Detect which cell encompasses the target text, then output its (X, Y) center coordinate. 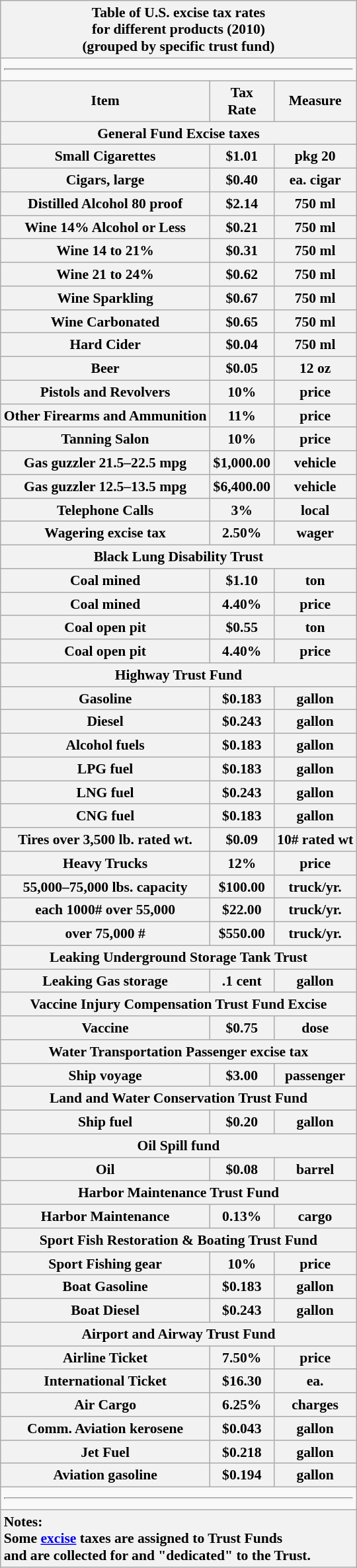
Jet Fuel (106, 1452)
Alcohol fuels (106, 745)
7.50% (242, 1358)
$2.14 (242, 204)
Other Firearms and Ammunition (106, 416)
CNG fuel (106, 816)
$0.65 (242, 321)
$1.10 (242, 580)
Water Transportation Passenger excise tax (178, 1052)
$0.194 (242, 1475)
Ship voyage (106, 1075)
barrel (315, 1169)
passenger (315, 1075)
$0.05 (242, 368)
Black Lung Disability Trust (178, 557)
$0.04 (242, 345)
$22.00 (242, 910)
$0.043 (242, 1429)
Air Cargo (106, 1405)
Airport and Airway Trust Fund (178, 1334)
.1 cent (242, 981)
Wine 14% Alcohol or Less (106, 227)
International Ticket (106, 1381)
Telephone Calls (106, 510)
Wine 14 to 21% (106, 251)
charges (315, 1405)
Airline Ticket (106, 1358)
Vaccine Injury Compensation Trust Fund Excise (178, 1004)
Sport Fishing gear (106, 1263)
Tanning Salon (106, 439)
$16.30 (242, 1381)
TaxRate (242, 100)
Hard Cider (106, 345)
Wagering excise tax (106, 533)
pkg 20 (315, 157)
10# rated wt (315, 840)
Beer (106, 368)
Leaking Underground Storage Tank Trust (178, 957)
Harbor Maintenance Trust Fund (178, 1193)
Item (106, 100)
Leaking Gas storage (106, 981)
$0.31 (242, 251)
Highway Trust Fund (178, 675)
Land and Water Conservation Trust Fund (178, 1099)
$0.21 (242, 227)
Vaccine (106, 1028)
General Fund Excise taxes (178, 133)
3% (242, 510)
Measure (315, 100)
Diesel (106, 722)
$6,400.00 (242, 487)
12 oz (315, 368)
11% (242, 416)
LPG fuel (106, 769)
Wine 21 to 24% (106, 274)
over 75,000 # (106, 933)
Oil (106, 1169)
ea. cigar (315, 180)
$0.218 (242, 1452)
Gas guzzler 21.5–22.5 mpg (106, 463)
Notes: Some excise taxes are assigned to Trust Fundsand are collected for and "dedicated" to the Trust. (178, 1539)
dose (315, 1028)
$0.55 (242, 627)
6.25% (242, 1405)
$0.67 (242, 298)
Gasoline (106, 698)
each 1000# over 55,000 (106, 910)
$1,000.00 (242, 463)
Small Cigarettes (106, 157)
$0.62 (242, 274)
Pistols and Revolvers (106, 392)
$0.08 (242, 1169)
$3.00 (242, 1075)
55,000–75,000 lbs. capacity (106, 886)
Cigars, large (106, 180)
ea. (315, 1381)
Ship fuel (106, 1122)
$1.01 (242, 157)
cargo (315, 1216)
Tires over 3,500 lb. rated wt. (106, 840)
Aviation gasoline (106, 1475)
Harbor Maintenance (106, 1216)
Wine Sparkling (106, 298)
$100.00 (242, 886)
$550.00 (242, 933)
Heavy Trucks (106, 863)
Boat Diesel (106, 1310)
Gas guzzler 12.5–13.5 mpg (106, 487)
Oil Spill fund (178, 1146)
local (315, 510)
Distilled Alcohol 80 proof (106, 204)
$0.40 (242, 180)
$0.09 (242, 840)
Wine Carbonated (106, 321)
Sport Fish Restoration & Boating Trust Fund (178, 1240)
$0.75 (242, 1028)
Comm. Aviation kerosene (106, 1429)
Table of U.S. excise tax ratesfor different products (2010)(grouped by specific trust fund) (178, 29)
$0.20 (242, 1122)
wager (315, 533)
LNG fuel (106, 793)
0.13% (242, 1216)
Boat Gasoline (106, 1287)
2.50% (242, 533)
12% (242, 863)
